Return [x, y] of the center of cell containing provided text 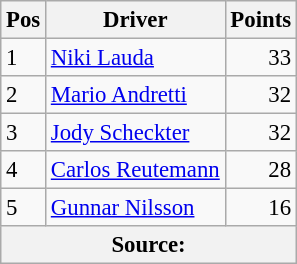
Jody Scheckter [136, 133]
1 [24, 58]
Source: [149, 245]
Niki Lauda [136, 58]
Points [260, 20]
4 [24, 170]
Mario Andretti [136, 95]
2 [24, 95]
33 [260, 58]
28 [260, 170]
3 [24, 133]
Driver [136, 20]
5 [24, 208]
16 [260, 208]
Carlos Reutemann [136, 170]
Pos [24, 20]
Gunnar Nilsson [136, 208]
